Determine the [X, Y] coordinate at the center of the cell enclosing the given text.  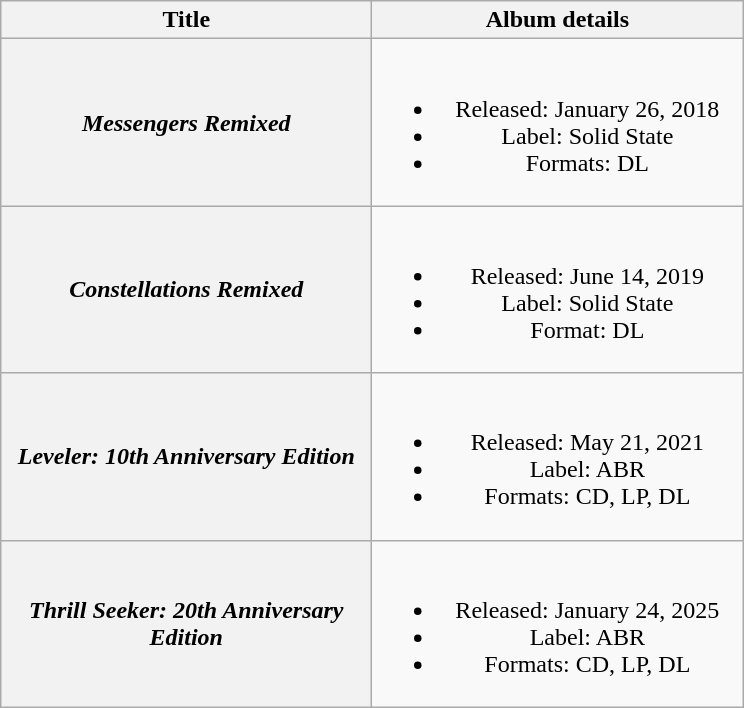
Thrill Seeker: 20th Anniversary Edition [186, 624]
Released: January 26, 2018Label: Solid StateFormats: DL [558, 122]
Released: January 24, 2025Label: ABRFormats: CD, LP, DL [558, 624]
Released: June 14, 2019Label: Solid StateFormat: DL [558, 290]
Title [186, 20]
Constellations Remixed [186, 290]
Released: May 21, 2021Label: ABRFormats: CD, LP, DL [558, 456]
Messengers Remixed [186, 122]
Leveler: 10th Anniversary Edition [186, 456]
Album details [558, 20]
